Capture the cell that displays the provided text and extract its (X, Y) central coordinate. 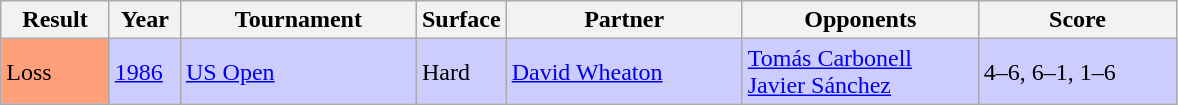
Year (144, 20)
Partner (624, 20)
US Open (298, 72)
1986 (144, 72)
Score (1078, 20)
Tournament (298, 20)
Loss (56, 72)
David Wheaton (624, 72)
Tomás Carbonell Javier Sánchez (860, 72)
Opponents (860, 20)
4–6, 6–1, 1–6 (1078, 72)
Result (56, 20)
Surface (461, 20)
Hard (461, 72)
